Capture the cell that displays the provided text and extract its [X, Y] central coordinate. 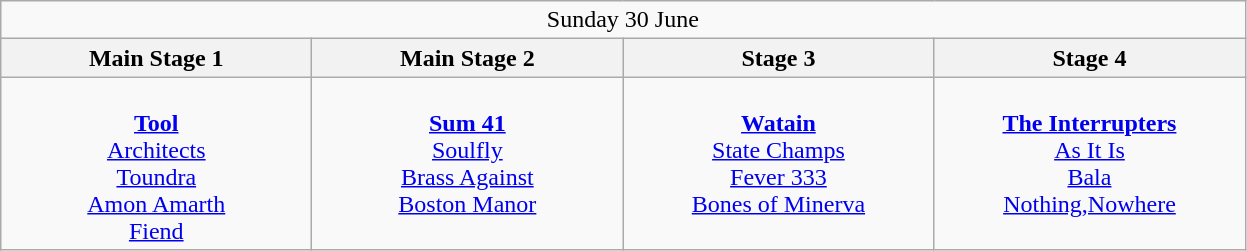
Sum 41 Soulfly Brass Against Boston Manor [468, 164]
Watain State Champs Fever 333 Bones of Minerva [778, 164]
The Interrupters As It Is Bala Nothing,Nowhere [1090, 164]
Main Stage 2 [468, 58]
Stage 3 [778, 58]
Stage 4 [1090, 58]
Tool Architects Toundra Amon Amarth Fiend [156, 164]
Sunday 30 June [623, 20]
Main Stage 1 [156, 58]
